Pinpoint the cell where the given text exists, returning its (X, Y) midpoint coordinate. 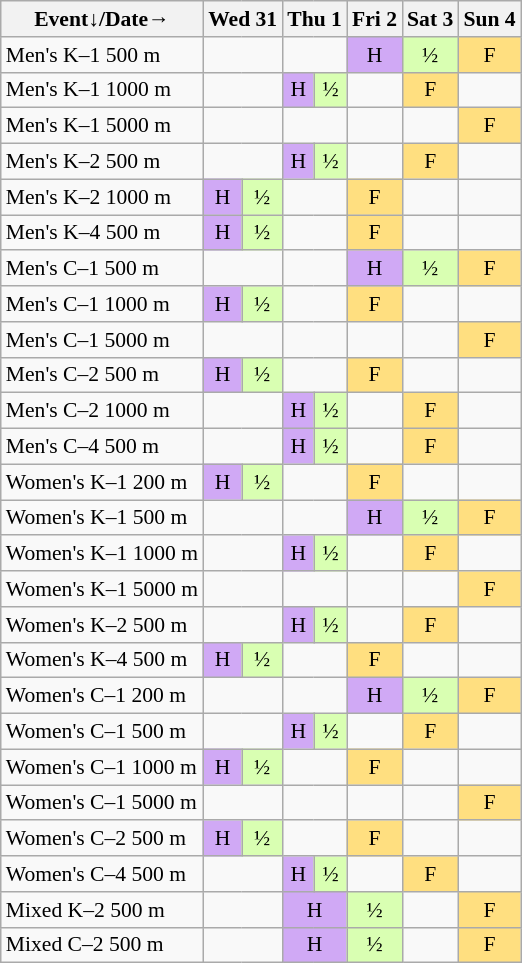
Women's C–1 200 m (102, 696)
Sun 4 (489, 19)
Men's K–2 1000 m (102, 197)
Men's K–1 1000 m (102, 90)
Men's K–2 500 m (102, 162)
Men's C–2 500 m (102, 375)
Men's C–1 5000 m (102, 340)
Fri 2 (374, 19)
Women's K–1 200 m (102, 482)
Women's C–2 500 m (102, 839)
Women's K–4 500 m (102, 660)
Women's C–4 500 m (102, 874)
Women's C–1 500 m (102, 732)
Wed 31 (242, 19)
Women's K–1 500 m (102, 518)
Men's K–4 500 m (102, 233)
Women's C–1 5000 m (102, 803)
Sat 3 (430, 19)
Women's K–1 5000 m (102, 589)
Women's K–1 1000 m (102, 554)
Men's C–1 1000 m (102, 304)
Thu 1 (314, 19)
Men's C–1 500 m (102, 269)
Men's K–1 5000 m (102, 126)
Men's C–2 1000 m (102, 411)
Women's K–2 500 m (102, 625)
Men's C–4 500 m (102, 447)
Women's C–1 1000 m (102, 767)
Men's K–1 500 m (102, 55)
Mixed K–2 500 m (102, 910)
Event↓/Date→ (102, 19)
Mixed C–2 500 m (102, 945)
